Capture the cell that displays the provided text and extract its [X, Y] central coordinate. 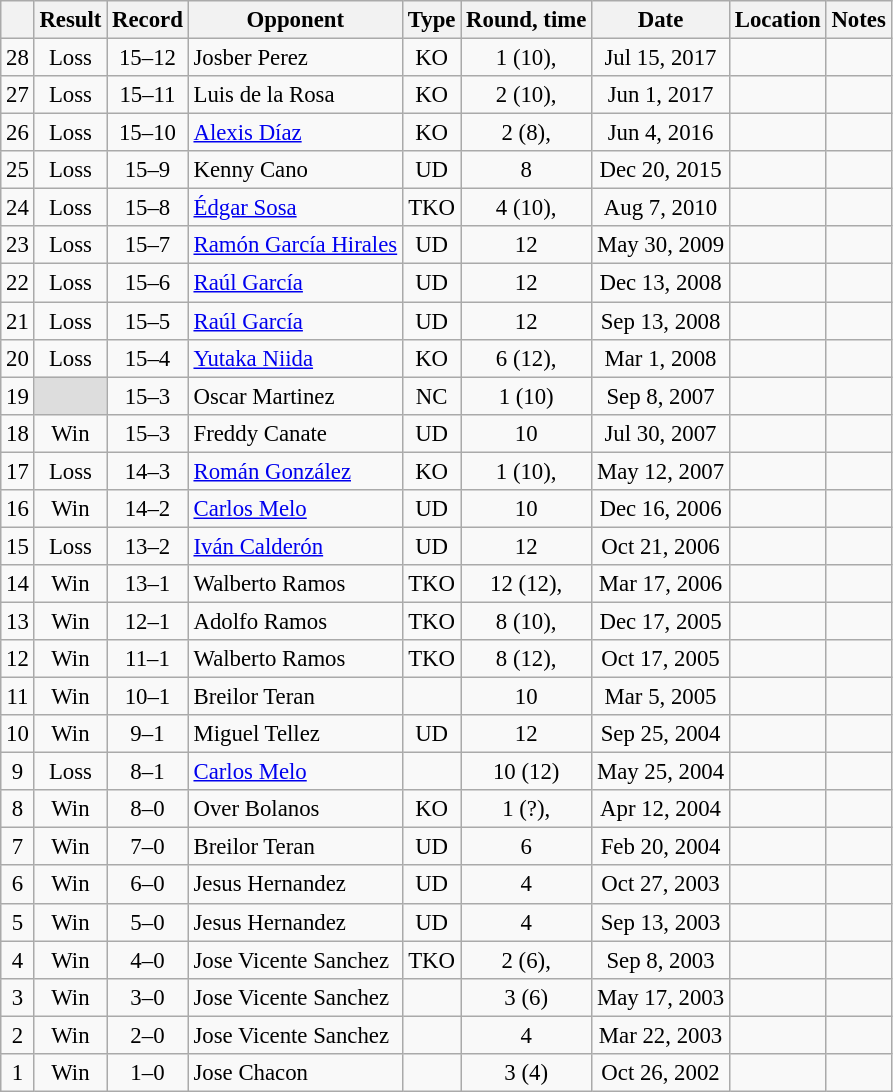
19 [18, 396]
15–11 [148, 95]
8 (12), [526, 659]
Dec 13, 2008 [661, 283]
20 [18, 358]
12 (12), [526, 584]
Oct 21, 2006 [661, 546]
18 [18, 433]
25 [18, 170]
Dec 16, 2006 [661, 509]
24 [18, 208]
13–2 [148, 546]
Jun 1, 2017 [661, 95]
15–8 [148, 208]
17 [18, 471]
28 [18, 58]
Oct 26, 2002 [661, 1073]
23 [18, 245]
Sep 8, 2007 [661, 396]
Apr 12, 2004 [661, 809]
Miguel Tellez [295, 734]
4–0 [148, 960]
11–1 [148, 659]
7–0 [148, 847]
3 [18, 997]
15–9 [148, 170]
Jul 30, 2007 [661, 433]
Mar 5, 2005 [661, 697]
May 12, 2007 [661, 471]
3–0 [148, 997]
Round, time [526, 20]
3 (6) [526, 997]
7 [18, 847]
Record [148, 20]
Iván Calderón [295, 546]
13 [18, 621]
8–0 [148, 809]
Sep 13, 2008 [661, 321]
Román González [295, 471]
15–6 [148, 283]
Luis de la Rosa [295, 95]
Over Bolanos [295, 809]
Result [70, 20]
Oct 17, 2005 [661, 659]
14–3 [148, 471]
Mar 22, 2003 [661, 1035]
1 (10) [526, 396]
15–12 [148, 58]
Jun 4, 2016 [661, 133]
8–1 [148, 772]
2 (8), [526, 133]
Oct 27, 2003 [661, 885]
Dec 20, 2015 [661, 170]
6–0 [148, 885]
4 (10), [526, 208]
Yutaka Niida [295, 358]
Alexis Díaz [295, 133]
NC [431, 396]
Mar 17, 2006 [661, 584]
1 [18, 1073]
Feb 20, 2004 [661, 847]
5 [18, 922]
May 30, 2009 [661, 245]
Aug 7, 2010 [661, 208]
Édgar Sosa [295, 208]
Location [778, 20]
Jose Chacon [295, 1073]
27 [18, 95]
Opponent [295, 20]
9 [18, 772]
Dec 17, 2005 [661, 621]
1 (?), [526, 809]
May 25, 2004 [661, 772]
2 (6), [526, 960]
Freddy Canate [295, 433]
16 [18, 509]
2 (10), [526, 95]
15–4 [148, 358]
Kenny Cano [295, 170]
2 [18, 1035]
9–1 [148, 734]
2–0 [148, 1035]
Date [661, 20]
15–10 [148, 133]
8 (10), [526, 621]
15–7 [148, 245]
Sep 25, 2004 [661, 734]
Sep 13, 2003 [661, 922]
Jul 15, 2017 [661, 58]
22 [18, 283]
14 [18, 584]
Notes [858, 20]
10 (12) [526, 772]
Ramón García Hirales [295, 245]
12–1 [148, 621]
1–0 [148, 1073]
3 (4) [526, 1073]
Type [431, 20]
Josber Perez [295, 58]
Adolfo Ramos [295, 621]
6 (12), [526, 358]
11 [18, 697]
13–1 [148, 584]
Mar 1, 2008 [661, 358]
Sep 8, 2003 [661, 960]
5–0 [148, 922]
15 [18, 546]
14–2 [148, 509]
15–5 [148, 321]
Oscar Martinez [295, 396]
10–1 [148, 697]
May 17, 2003 [661, 997]
26 [18, 133]
21 [18, 321]
